Extract the [X, Y] coordinate from the center of the cell holding the provided text.  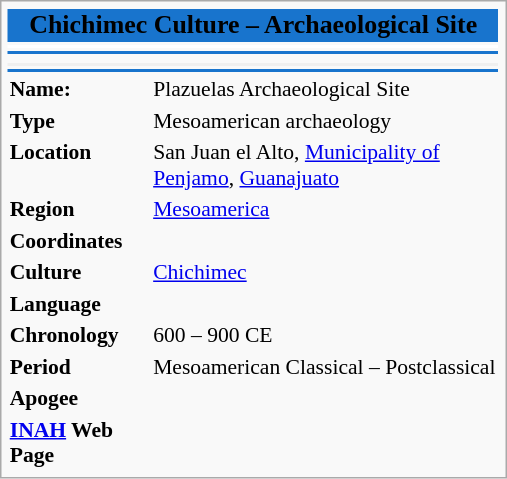
Chichimec [326, 272]
Region [78, 209]
Culture [78, 272]
San Juan el Alto, Municipality of Penjamo, Guanajuato [326, 165]
INAH Web Page [78, 442]
Chichimec Culture – Archaeological Site [253, 26]
Mesoamerican archaeology [326, 120]
Mesoamerican Classical – Postclassical [326, 366]
Apogee [78, 398]
Language [78, 303]
Mesoamerica [326, 209]
Period [78, 366]
Type [78, 120]
Coordinates [78, 240]
Location [78, 165]
Chronology [78, 335]
Plazuelas Archaeological Site [326, 89]
600 – 900 CE [326, 335]
Name: [78, 89]
